Determine the (X, Y) coordinate at the center of the cell enclosing the given text.  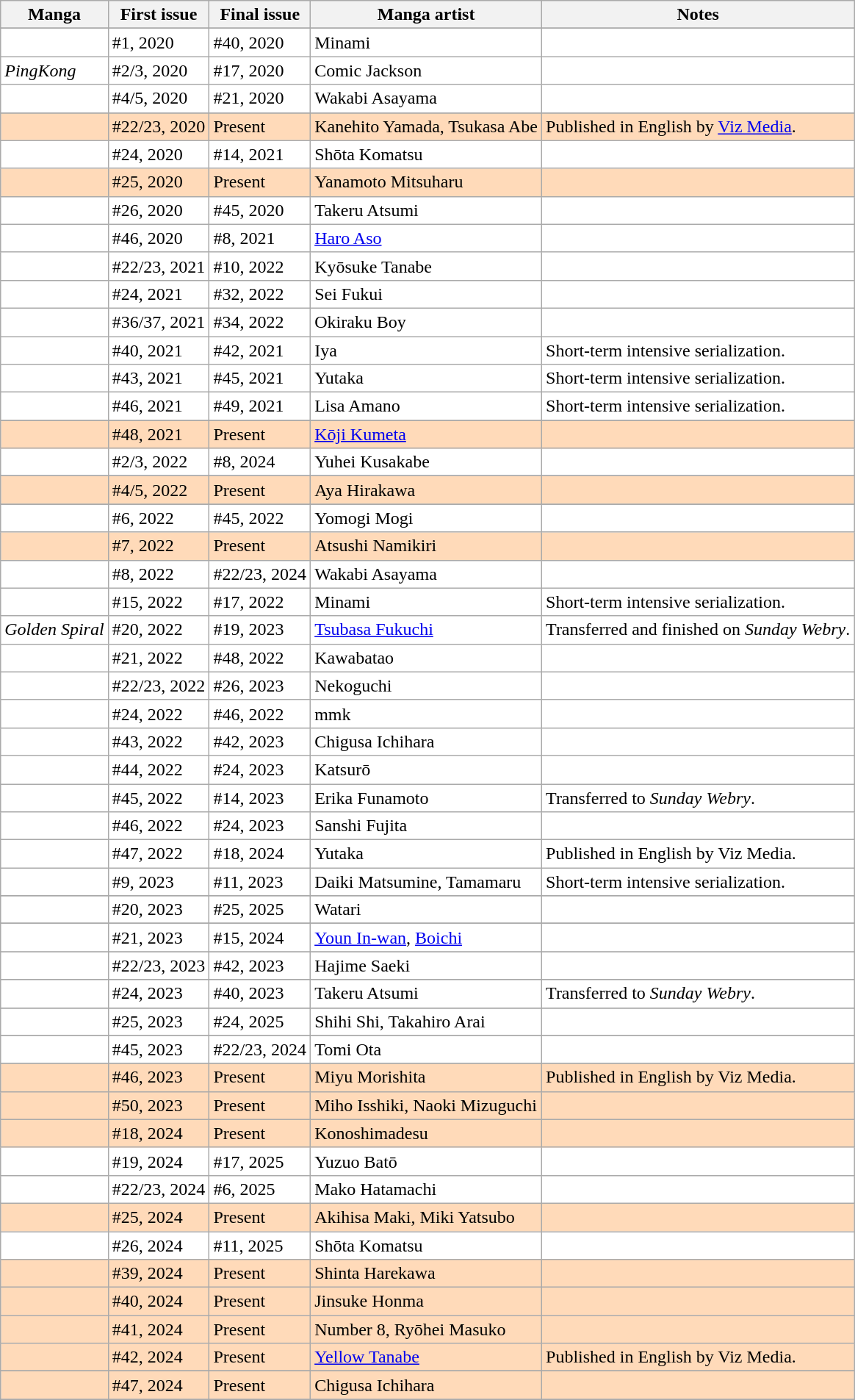
#2/3, 2022 (159, 462)
#21, 2020 (260, 98)
#11, 2025 (260, 1246)
#41, 2024 (159, 1329)
Lisa Amano (426, 406)
Tomi Ota (426, 1049)
#7, 2022 (159, 546)
#36/37, 2021 (159, 322)
#8, 2024 (260, 462)
Yanamoto Mitsuharu (426, 182)
mmk (426, 714)
Tsubasa Fukuchi (426, 630)
Okiraku Boy (426, 322)
Hajime Saeki (426, 966)
Transferred and finished on Sunday Webry. (698, 630)
Manga (54, 15)
#1, 2020 (159, 43)
Sei Fukui (426, 294)
Konoshimadesu (426, 1133)
#22/23, 2023 (159, 966)
Akihisa Maki, Miki Yatsubo (426, 1217)
#42, 2024 (159, 1357)
#17, 2025 (260, 1161)
Haro Aso (426, 238)
Number 8, Ryōhei Masuko (426, 1329)
#48, 2021 (159, 434)
Nekoguchi (426, 686)
PingKong (54, 71)
Daiki Matsumine, Tamamaru (426, 882)
Kawabatao (426, 658)
#46, 2020 (159, 238)
Notes (698, 15)
Iya (426, 351)
#32, 2022 (260, 294)
Yuzuo Batō (426, 1161)
#39, 2024 (159, 1274)
#26, 2020 (159, 210)
#20, 2022 (159, 630)
Yellow Tanabe (426, 1357)
#44, 2022 (159, 769)
Watari (426, 910)
#40, 2021 (159, 351)
#21, 2023 (159, 938)
#14, 2021 (260, 154)
#22/23, 2020 (159, 126)
Manga artist (426, 15)
#48, 2022 (260, 658)
#20, 2023 (159, 910)
#17, 2020 (260, 71)
Katsurō (426, 769)
Sanshi Fujita (426, 826)
Shihi Shi, Takahiro Arai (426, 1022)
#45, 2020 (260, 210)
#25, 2024 (159, 1217)
Miyu Morishita (426, 1077)
#40, 2024 (159, 1302)
#26, 2023 (260, 686)
#19, 2024 (159, 1161)
#50, 2023 (159, 1105)
#4/5, 2022 (159, 490)
#49, 2021 (260, 406)
#22/23, 2022 (159, 686)
#15, 2022 (159, 602)
Erika Funamoto (426, 797)
First issue (159, 15)
#47, 2024 (159, 1385)
#43, 2021 (159, 378)
#24, 2025 (260, 1022)
#25, 2023 (159, 1022)
Golden Spiral (54, 630)
#24, 2021 (159, 294)
Shinta Harekawa (426, 1274)
#19, 2023 (260, 630)
#45, 2021 (260, 378)
#15, 2024 (260, 938)
#8, 2021 (260, 238)
#34, 2022 (260, 322)
#25, 2020 (159, 182)
#22/23, 2021 (159, 266)
#42, 2021 (260, 351)
Youn In-wan, Boichi (426, 938)
Comic Jackson (426, 71)
Kanehito Yamada, Tsukasa Abe (426, 126)
Yomogi Mogi (426, 518)
#26, 2024 (159, 1246)
#8, 2022 (159, 574)
Kyōsuke Tanabe (426, 266)
#25, 2025 (260, 910)
Jinsuke Honma (426, 1302)
#6, 2022 (159, 518)
#24, 2022 (159, 714)
Aya Hirakawa (426, 490)
Yuhei Kusakabe (426, 462)
#2/3, 2020 (159, 71)
Atsushi Namikiri (426, 546)
#40, 2020 (260, 43)
#40, 2023 (260, 994)
#17, 2022 (260, 602)
Final issue (260, 15)
#46, 2021 (159, 406)
#45, 2023 (159, 1049)
#10, 2022 (260, 266)
#46, 2023 (159, 1077)
#47, 2022 (159, 854)
#6, 2025 (260, 1189)
Miho Isshiki, Naoki Mizuguchi (426, 1105)
#24, 2020 (159, 154)
#9, 2023 (159, 882)
#43, 2022 (159, 742)
Mako Hatamachi (426, 1189)
#4/5, 2020 (159, 98)
Kōji Kumeta (426, 434)
#14, 2023 (260, 797)
#21, 2022 (159, 658)
#11, 2023 (260, 882)
